Return the [x, y] coordinate for the center point of the cell that contains the specified text.  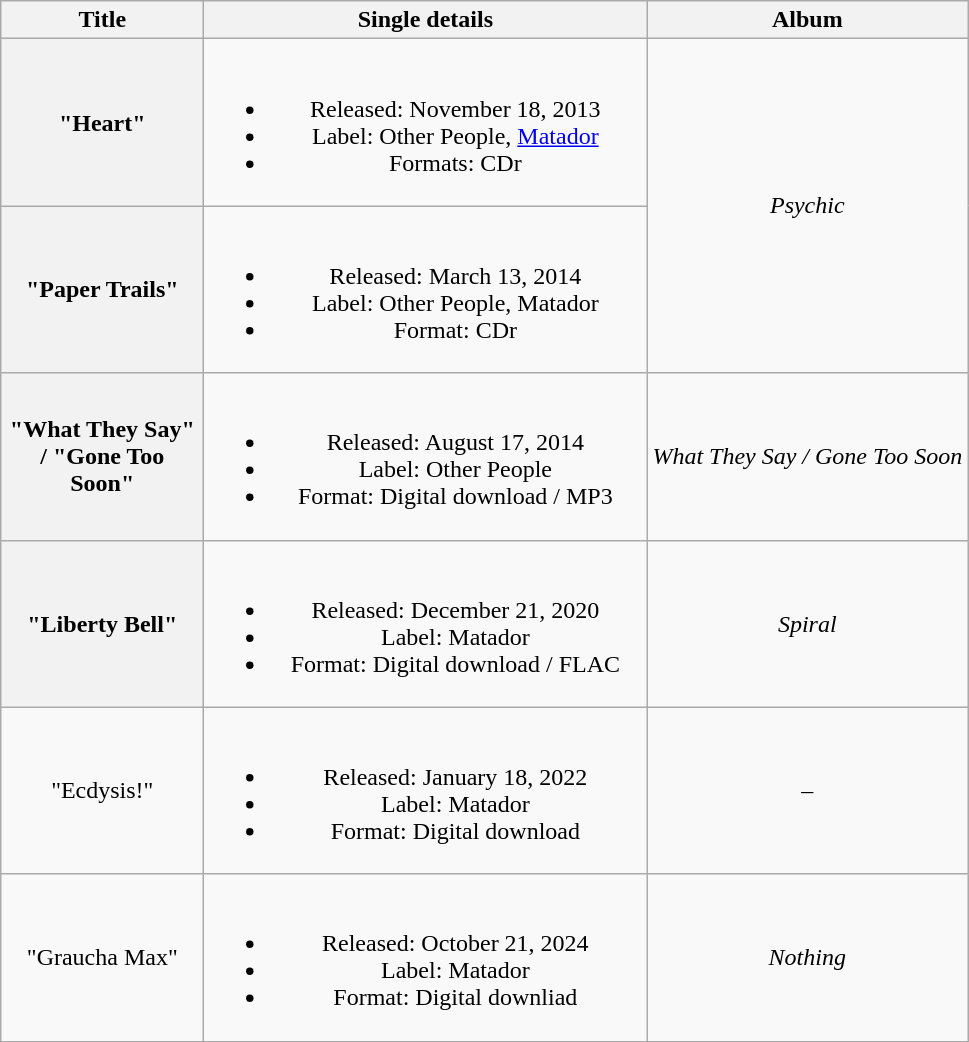
Released: December 21, 2020Label: MatadorFormat: Digital download / FLAC [426, 624]
Album [808, 20]
Released: March 13, 2014Label: Other People, MatadorFormat: CDr [426, 290]
Released: August 17, 2014Label: Other PeopleFormat: Digital download / MP3 [426, 456]
"Liberty Bell" [102, 624]
"What They Say" / "Gone Too Soon" [102, 456]
Released: January 18, 2022Label: MatadorFormat: Digital download [426, 790]
Title [102, 20]
– [808, 790]
"Graucha Max" [102, 958]
Nothing [808, 958]
"Heart" [102, 122]
Single details [426, 20]
Psychic [808, 206]
Released: October 21, 2024Label: MatadorFormat: Digital downliad [426, 958]
Spiral [808, 624]
"Paper Trails" [102, 290]
What They Say / Gone Too Soon [808, 456]
"Ecdysis!" [102, 790]
Released: November 18, 2013Label: Other People, MatadorFormats: CDr [426, 122]
